Extract the (x, y) coordinate from the center of the cell holding the provided text.  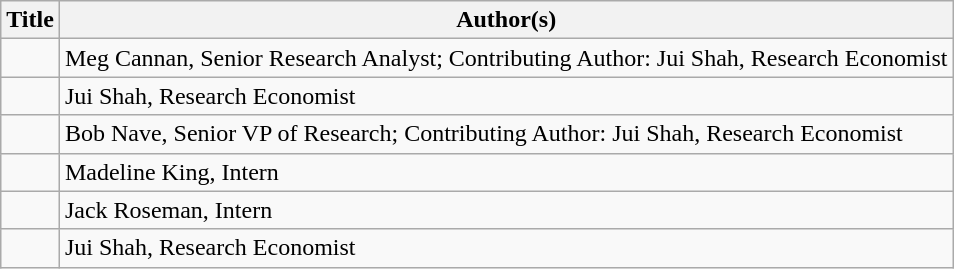
Bob Nave, Senior VP of Research; Contributing Author: Jui Shah, Research Economist (506, 134)
Meg Cannan, Senior Research Analyst; Contributing Author: Jui Shah, Research Economist (506, 58)
Title (30, 20)
Jack Roseman, Intern (506, 210)
Author(s) (506, 20)
Madeline King, Intern (506, 172)
